From the cell containing the given text, extract its center point as (x, y) coordinate. 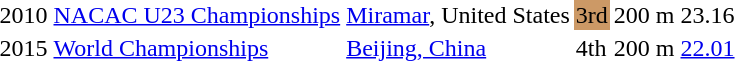
3rd (592, 15)
Miramar, United States (458, 15)
200 m (644, 15)
NACAC U23 Championships (197, 15)
